Capture the cell that displays the provided text and extract its [x, y] central coordinate. 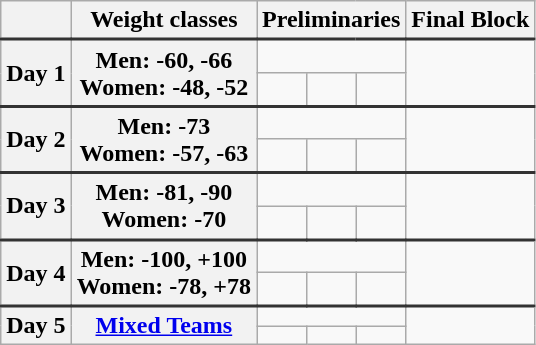
Men: -73 Women: -57, -63 [164, 140]
Day 5 [36, 326]
Preliminaries [332, 20]
Day 2 [36, 140]
Men: -60, -66 Women: -48, -52 [164, 74]
Day 1 [36, 74]
Men: -81, -90 Women: -70 [164, 206]
Weight classes [164, 20]
Final Block [470, 20]
Men: -100, +100 Women: -78, +78 [164, 272]
Day 3 [36, 206]
Mixed Teams [164, 326]
Day 4 [36, 272]
